Locate the cell with the specified text and output its [X, Y] center coordinate. 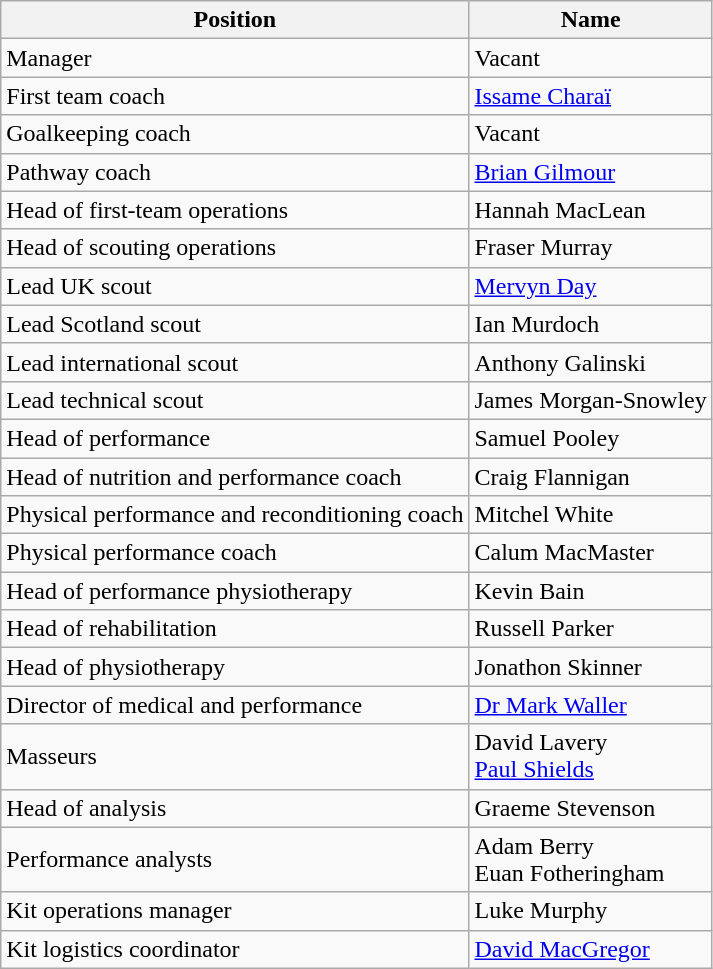
Head of nutrition and performance coach [235, 477]
Kit logistics coordinator [235, 949]
Samuel Pooley [590, 438]
Head of physiotherapy [235, 667]
Kevin Bain [590, 591]
Jonathon Skinner [590, 667]
Head of first-team operations [235, 210]
Head of analysis [235, 808]
Lead UK scout [235, 286]
Lead Scotland scout [235, 324]
Position [235, 20]
Head of scouting operations [235, 248]
Anthony Galinski [590, 362]
Name [590, 20]
Adam BerryEuan Fotheringham [590, 860]
David MacGregor [590, 949]
Issame Charaï [590, 96]
Goalkeeping coach [235, 134]
Brian Gilmour [590, 172]
Pathway coach [235, 172]
Performance analysts [235, 860]
Ian Murdoch [590, 324]
Hannah MacLean [590, 210]
Head of rehabilitation [235, 629]
Kit operations manager [235, 911]
Head of performance [235, 438]
Director of medical and performance [235, 705]
Manager [235, 58]
Lead international scout [235, 362]
Masseurs [235, 756]
Graeme Stevenson [590, 808]
Head of performance physiotherapy [235, 591]
Craig Flannigan [590, 477]
Mervyn Day [590, 286]
Fraser Murray [590, 248]
Lead technical scout [235, 400]
Physical performance and reconditioning coach [235, 515]
Luke Murphy [590, 911]
Mitchel White [590, 515]
Dr Mark Waller [590, 705]
Russell Parker [590, 629]
Calum MacMaster [590, 553]
James Morgan-Snowley [590, 400]
David LaveryPaul Shields [590, 756]
Physical performance coach [235, 553]
First team coach [235, 96]
